Locate the cell with the specified text and output its [X, Y] center coordinate. 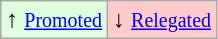
↓ Relegated [162, 20]
↑ Promoted [54, 20]
